Output the [X, Y] coordinate of the center of the cell containing the given text.  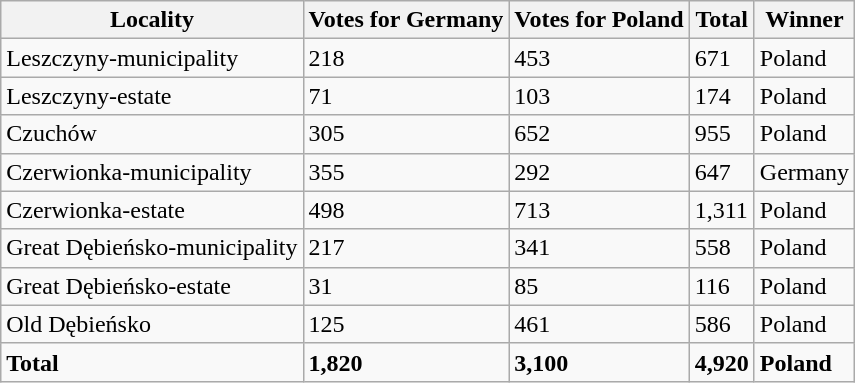
498 [406, 210]
305 [406, 134]
Leszczyny-estate [152, 96]
4,920 [722, 362]
31 [406, 286]
647 [722, 172]
652 [599, 134]
125 [406, 324]
Winner [804, 20]
116 [722, 286]
Great Dębieńsko-municipality [152, 248]
Locality [152, 20]
Leszczyny-municipality [152, 58]
355 [406, 172]
461 [599, 324]
Czuchów [152, 134]
Czerwionka-municipality [152, 172]
341 [599, 248]
Great Dębieńsko-estate [152, 286]
1,311 [722, 210]
217 [406, 248]
Votes for Poland [599, 20]
955 [722, 134]
586 [722, 324]
292 [599, 172]
Germany [804, 172]
218 [406, 58]
671 [722, 58]
85 [599, 286]
713 [599, 210]
1,820 [406, 362]
3,100 [599, 362]
Czerwionka-estate [152, 210]
Votes for Germany [406, 20]
Old Dębieńsko [152, 324]
174 [722, 96]
453 [599, 58]
103 [599, 96]
71 [406, 96]
558 [722, 248]
